Capture the cell that displays the provided text and extract its [X, Y] central coordinate. 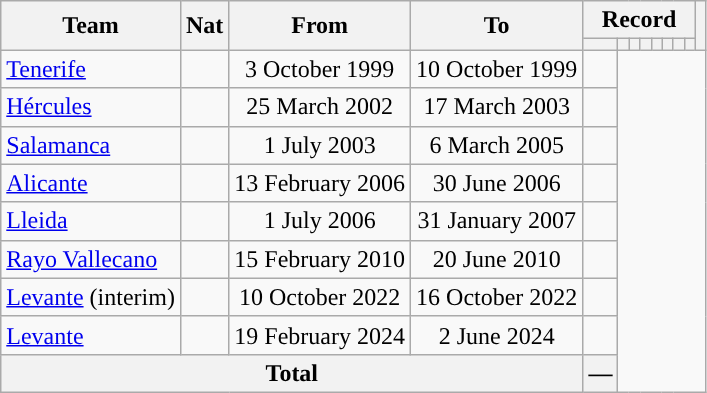
10 October 1999 [497, 69]
Levante [91, 335]
Lleida [91, 221]
Total [292, 373]
25 March 2002 [320, 107]
Rayo Vallecano [91, 259]
20 June 2010 [497, 259]
31 January 2007 [497, 221]
1 July 2003 [320, 145]
Levante (interim) [91, 297]
10 October 2022 [320, 297]
To [497, 26]
From [320, 26]
— [600, 373]
Hércules [91, 107]
6 March 2005 [497, 145]
16 October 2022 [497, 297]
Alicante [91, 183]
3 October 1999 [320, 69]
Tenerife [91, 69]
17 March 2003 [497, 107]
19 February 2024 [320, 335]
Team [91, 26]
15 February 2010 [320, 259]
Record [639, 20]
13 February 2006 [320, 183]
1 July 2006 [320, 221]
Salamanca [91, 145]
2 June 2024 [497, 335]
Nat [204, 26]
30 June 2006 [497, 183]
